Provide the [X, Y] coordinate of the cell's center where the given text is located.  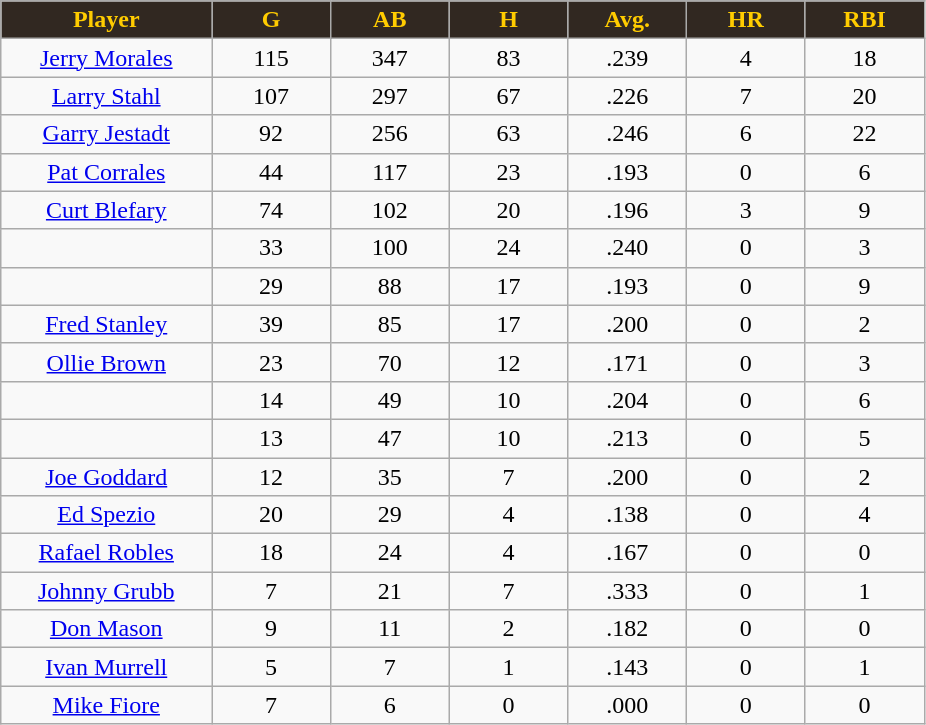
HR [746, 20]
.000 [628, 705]
102 [390, 210]
44 [272, 172]
.182 [628, 629]
.213 [628, 438]
47 [390, 438]
88 [390, 286]
.171 [628, 362]
Don Mason [106, 629]
115 [272, 58]
Jerry Morales [106, 58]
.239 [628, 58]
100 [390, 248]
297 [390, 96]
Ollie Brown [106, 362]
83 [508, 58]
35 [390, 477]
256 [390, 134]
70 [390, 362]
13 [272, 438]
.143 [628, 667]
63 [508, 134]
21 [390, 591]
.204 [628, 400]
.246 [628, 134]
.226 [628, 96]
92 [272, 134]
11 [390, 629]
H [508, 20]
Larry Stahl [106, 96]
.240 [628, 248]
Ivan Murrell [106, 667]
Rafael Robles [106, 553]
39 [272, 324]
107 [272, 96]
Garry Jestadt [106, 134]
Player [106, 20]
33 [272, 248]
74 [272, 210]
85 [390, 324]
Mike Fiore [106, 705]
Joe Goddard [106, 477]
.167 [628, 553]
Pat Corrales [106, 172]
67 [508, 96]
Ed Spezio [106, 515]
Avg. [628, 20]
RBI [864, 20]
14 [272, 400]
.138 [628, 515]
.333 [628, 591]
347 [390, 58]
Fred Stanley [106, 324]
49 [390, 400]
AB [390, 20]
Johnny Grubb [106, 591]
Curt Blefary [106, 210]
22 [864, 134]
117 [390, 172]
G [272, 20]
.196 [628, 210]
